Pinpoint the cell where the given text exists, returning its (x, y) midpoint coordinate. 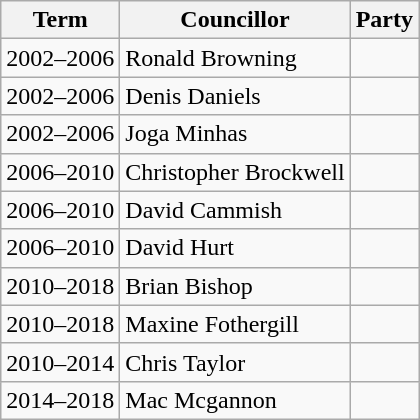
Term (60, 20)
Maxine Fothergill (235, 324)
Ronald Browning (235, 58)
Mac Mcgannon (235, 400)
2010–2014 (60, 362)
Party (384, 20)
Denis Daniels (235, 96)
David Cammish (235, 210)
Brian Bishop (235, 286)
Joga Minhas (235, 134)
Councillor (235, 20)
Christopher Brockwell (235, 172)
David Hurt (235, 248)
Chris Taylor (235, 362)
2014–2018 (60, 400)
